Provide the [x, y] coordinate of the cell's center where the given text is located.  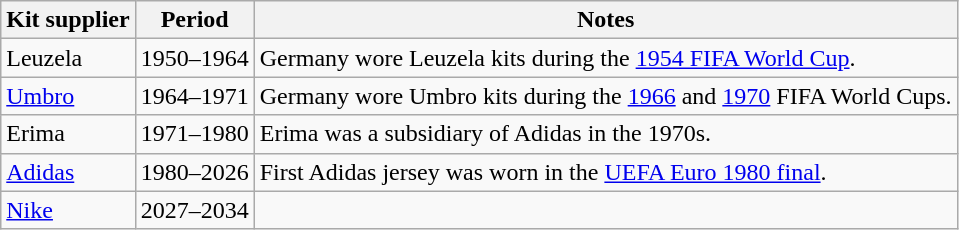
Adidas [68, 172]
Notes [606, 20]
1950–1964 [194, 58]
Kit supplier [68, 20]
Period [194, 20]
Umbro [68, 96]
Germany wore Umbro kits during the 1966 and 1970 FIFA World Cups. [606, 96]
First Adidas jersey was worn in the UEFA Euro 1980 final. [606, 172]
1971–1980 [194, 134]
1964–1971 [194, 96]
Leuzela [68, 58]
Erima [68, 134]
Germany wore Leuzela kits during the 1954 FIFA World Cup. [606, 58]
Nike [68, 210]
1980–2026 [194, 172]
2027–2034 [194, 210]
Erima was a subsidiary of Adidas in the 1970s. [606, 134]
